Return the (x, y) coordinate for the center point of the cell that contains the specified text.  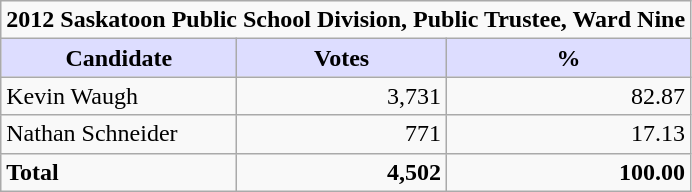
100.00 (568, 172)
4,502 (342, 172)
Votes (342, 58)
Nathan Schneider (119, 134)
2012 Saskatoon Public School Division, Public Trustee, Ward Nine (346, 20)
771 (342, 134)
3,731 (342, 96)
17.13 (568, 134)
82.87 (568, 96)
Total (119, 172)
% (568, 58)
Kevin Waugh (119, 96)
Candidate (119, 58)
